Identify which cell holds the provided text, then report its [x, y] central coordinate. 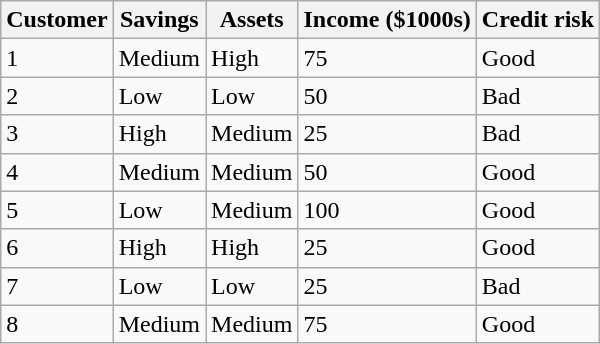
2 [57, 96]
Customer [57, 20]
Income ($1000s) [387, 20]
Credit risk [538, 20]
Savings [159, 20]
5 [57, 210]
1 [57, 58]
100 [387, 210]
Assets [252, 20]
6 [57, 248]
7 [57, 286]
4 [57, 172]
3 [57, 134]
8 [57, 324]
